Identify which cell holds the provided text, then report its (X, Y) central coordinate. 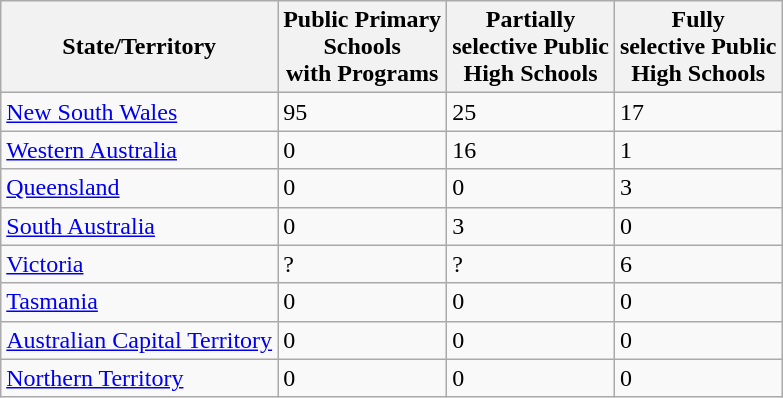
1 (698, 150)
Queensland (140, 188)
South Australia (140, 226)
Tasmania (140, 302)
New South Wales (140, 112)
6 (698, 264)
17 (698, 112)
Partiallyselective PublicHigh Schools (531, 47)
25 (531, 112)
Victoria (140, 264)
Western Australia (140, 150)
State/Territory (140, 47)
Public PrimarySchoolswith Programs (362, 47)
Northern Territory (140, 378)
95 (362, 112)
Australian Capital Territory (140, 340)
16 (531, 150)
Fullyselective PublicHigh Schools (698, 47)
